Search for the cell housing the specified text and yield its [X, Y] center coordinate. 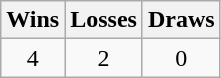
Losses [104, 20]
4 [33, 58]
Wins [33, 20]
Draws [181, 20]
2 [104, 58]
0 [181, 58]
